Determine the (X, Y) coordinate at the center of the cell enclosing the given text.  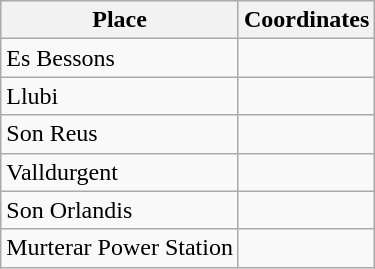
Place (120, 20)
Son Reus (120, 134)
Son Orlandis (120, 210)
Llubi (120, 96)
Coordinates (306, 20)
Es Bessons (120, 58)
Valldurgent (120, 172)
Murterar Power Station (120, 248)
